Return the [X, Y] coordinate for the center point of the cell that contains the specified text.  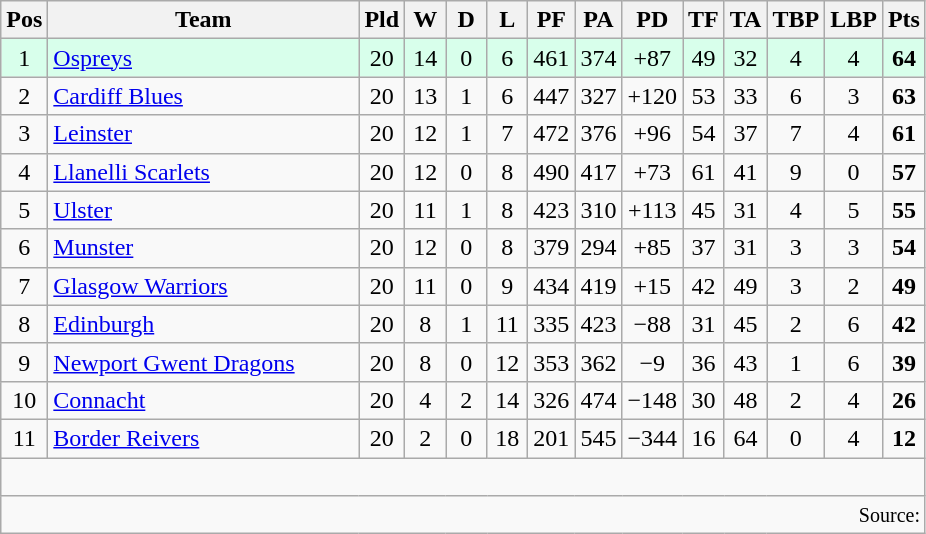
63 [904, 96]
48 [746, 400]
16 [704, 438]
362 [598, 362]
41 [746, 172]
545 [598, 438]
Source: [464, 515]
+73 [652, 172]
PA [598, 20]
Pts [904, 20]
PF [552, 20]
472 [552, 134]
W [426, 20]
30 [704, 400]
43 [746, 362]
490 [552, 172]
L [508, 20]
434 [552, 286]
+96 [652, 134]
417 [598, 172]
TBP [796, 20]
+87 [652, 58]
PD [652, 20]
10 [24, 400]
Edinburgh [204, 324]
419 [598, 286]
36 [704, 362]
−344 [652, 438]
32 [746, 58]
374 [598, 58]
+113 [652, 210]
53 [704, 96]
327 [598, 96]
57 [904, 172]
Leinster [204, 134]
Glasgow Warriors [204, 286]
D [466, 20]
LBP [854, 20]
+120 [652, 96]
18 [508, 438]
461 [552, 58]
Llanelli Scarlets [204, 172]
Pld [382, 20]
26 [904, 400]
Team [204, 20]
447 [552, 96]
Connacht [204, 400]
Border Reivers [204, 438]
335 [552, 324]
33 [746, 96]
55 [904, 210]
353 [552, 362]
326 [552, 400]
Munster [204, 248]
474 [598, 400]
TF [704, 20]
310 [598, 210]
Ulster [204, 210]
201 [552, 438]
379 [552, 248]
+15 [652, 286]
−88 [652, 324]
TA [746, 20]
13 [426, 96]
376 [598, 134]
39 [904, 362]
−9 [652, 362]
Pos [24, 20]
294 [598, 248]
Cardiff Blues [204, 96]
−148 [652, 400]
Newport Gwent Dragons [204, 362]
Ospreys [204, 58]
+85 [652, 248]
